Pinpoint the cell where the given text exists, returning its [x, y] midpoint coordinate. 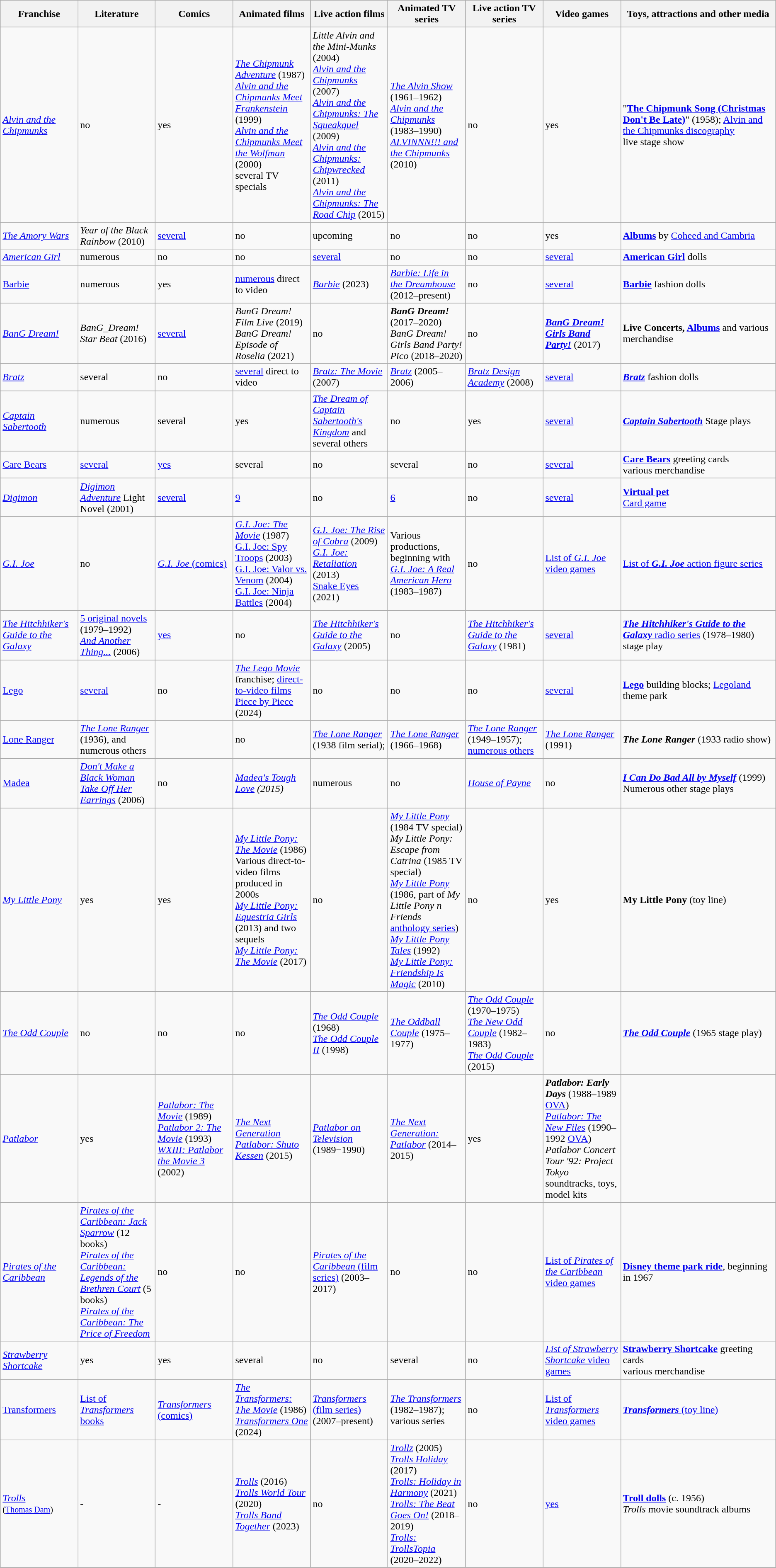
Don't Make a Black Woman Take Off Her Earrings (2006) [117, 784]
Digimon Adventure Light Novel (2001) [117, 497]
Bratz (2005–2006) [427, 377]
List of G.I. Joe action figure series [698, 563]
The Chipmunk Adventure (1987) Alvin and the Chipmunks Meet Frankenstein (1999) Alvin and the Chipmunks Meet the Wolfman (2000) several TV specials [272, 125]
Live action TV series [504, 14]
Strawberry Shortcake greeting cards various merchandise [698, 1360]
upcoming [349, 235]
G.I. Joe [39, 563]
Patlabor [39, 1138]
The Hitchhiker's Guide to the Galaxy radio series (1978–1980) stage play [698, 635]
G.I. Joe: The Movie (1987)G.I. Joe: Spy Troops (2003) G.I. Joe: Valor vs. Venom (2004) G.I. Joe: Ninja Battles (2004) [272, 563]
Pirates of the Caribbean (film series) (2003–2017) [349, 1272]
List of G.I. Joe video games [582, 563]
Year of the Black Rainbow (2010) [117, 235]
The Odd Couple [39, 1033]
numerous direct to video [272, 284]
The Lone Ranger (1991) [582, 740]
G.I. Joe (comics) [194, 563]
The Hitchhiker's Guide to the Galaxy [39, 635]
several direct to video [272, 377]
Transformers [39, 1410]
Animated TV series [427, 14]
Troll dolls (c. 1956)Trolls movie soundtrack albums [698, 1504]
Lego [39, 690]
The Lone Ranger (1933 radio show) [698, 740]
Disney theme park ride, beginning in 1967 [698, 1272]
My Little Pony [39, 900]
Pirates of the Caribbean [39, 1272]
The Transformers (1982–1987); various series [427, 1410]
The Odd Couple (1968) The Odd Couple II (1998) [349, 1033]
Strawberry Shortcake [39, 1360]
BanG Dream! Film Live (2019) BanG Dream! Episode of Roselia (2021) [272, 333]
Transformers (film series) (2007–present) [349, 1410]
The Alvin Show (1961–1962) Alvin and the Chipmunks (1983–1990) ALVINNN!!! and the Chipmunks (2010) [427, 125]
Transformers (toy line) [698, 1410]
Toys, attractions and other media [698, 14]
G.I. Joe: The Rise of Cobra (2009) G.I. Joe: Retaliation (2013)Snake Eyes (2021) [349, 563]
I Can Do Bad All by Myself (1999) Numerous other stage plays [698, 784]
Barbie fashion dolls [698, 284]
Live action films [349, 14]
5 original novels (1979–1992) And Another Thing... (2006) [117, 635]
Barbie [39, 284]
My Little Pony (toy line) [698, 900]
Captain Sabertooth Stage plays [698, 421]
Lego building blocks; Legoland theme park [698, 690]
Various productions, beginning with G.I. Joe: A Real American Hero (1983–1987) [427, 563]
The Lone Ranger (1949–1957); numerous others [504, 740]
List of Strawberry Shortcake video games [582, 1360]
The Oddball Couple (1975–1977) [427, 1033]
American Girl dolls [698, 257]
Literature [117, 14]
The Odd Couple (1965 stage play) [698, 1033]
Video games [582, 14]
The Transformers: The Movie (1986)Transformers One (2024) [272, 1410]
Bratz: The Movie (2007) [349, 377]
American Girl [39, 257]
The Lego Movie franchise; direct-to-video filmsPiece by Piece (2024) [272, 690]
List of Transformers video games [582, 1410]
Transformers (comics) [194, 1410]
9 [272, 497]
Madea [39, 784]
Patlabor: Early Days (1988–1989 OVA) Patlabor: The New Files (1990–1992 OVA) Patlabor Concert Tour '92: Project Tokyo soundtracks, toys, model kits [582, 1138]
"The Chipmunk Song (Christmas Don't Be Late)" (1958); Alvin and the Chipmunks discography live stage show [698, 125]
Trollz (2005)Trolls Holiday (2017)Trolls: Holiday in Harmony (2021)Trolls: The Beat Goes On! (2018–2019)Trolls: TrollsTopia (2020–2022) [427, 1504]
Patlabor on Television (1989−1990) [349, 1138]
The Dream of Captain Sabertooth's Kingdom and several others [349, 421]
Captain Sabertooth [39, 421]
Live Concerts, Albums and various merchandise [698, 333]
The Hitchhiker's Guide to the Galaxy (2005) [349, 635]
The Lone Ranger (1938 film serial); [349, 740]
Digimon [39, 497]
Barbie: Life in the Dreamhouse (2012–present) [427, 284]
Madea's Tough Love (2015) [272, 784]
Bratz Design Academy (2008) [504, 377]
Virtual pet Card game [698, 497]
Trolls(Thomas Dam) [39, 1504]
BanG_Dream! Star Beat (2016) [117, 333]
6 [427, 497]
The Hitchhiker's Guide to the Galaxy (1981) [504, 635]
Care Bears greeting cards various merchandise [698, 464]
House of Payne [504, 784]
Bratz fashion dolls [698, 377]
BanG Dream! (2017–2020) BanG Dream! Girls Band Party! Pico (2018–2020) [427, 333]
The Amory Wars [39, 235]
Comics [194, 14]
Barbie (2023) [349, 284]
Albums by Coheed and Cambria [698, 235]
List of Pirates of the Caribbean video games [582, 1272]
Trolls (2016)Trolls World Tour (2020)Trolls Band Together (2023) [272, 1504]
BanG Dream! Girls Band Party! (2017) [582, 333]
The Lone Ranger (1966–1968) [427, 740]
Animated films [272, 14]
Bratz [39, 377]
The Next Generation: Patlabor (2014–2015) [427, 1138]
The Next Generation Patlabor: Shuto Kessen (2015) [272, 1138]
Patlabor: The Movie (1989) Patlabor 2: The Movie (1993) WXIII: Patlabor the Movie 3 (2002) [194, 1138]
Alvin and the Chipmunks [39, 125]
Franchise [39, 14]
The Odd Couple (1970–1975) The New Odd Couple (1982–1983) The Odd Couple (2015) [504, 1033]
List of Transformers books [117, 1410]
Lone Ranger [39, 740]
BanG Dream! [39, 333]
The Lone Ranger (1936), and numerous others [117, 740]
Care Bears [39, 464]
